Extract the [x, y] coordinate from the center of the cell holding the provided text.  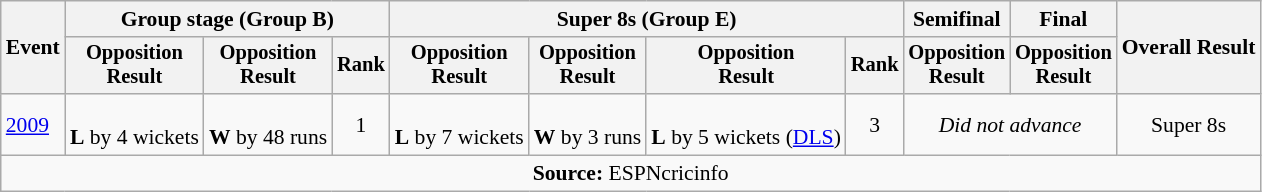
3 [875, 124]
L by 7 wickets [460, 124]
Super 8s (Group E) [647, 19]
Did not advance [1010, 124]
W by 48 runs [268, 124]
2009 [33, 124]
Event [33, 48]
1 [361, 124]
Super 8s [1189, 124]
L by 4 wickets [134, 124]
W by 3 runs [588, 124]
Group stage (Group B) [228, 19]
Overall Result [1189, 48]
Semifinal [956, 19]
Final [1064, 19]
L by 5 wickets (DLS) [746, 124]
Source: ESPNcricinfo [631, 174]
